Search for the cell housing the specified text and yield its (x, y) center coordinate. 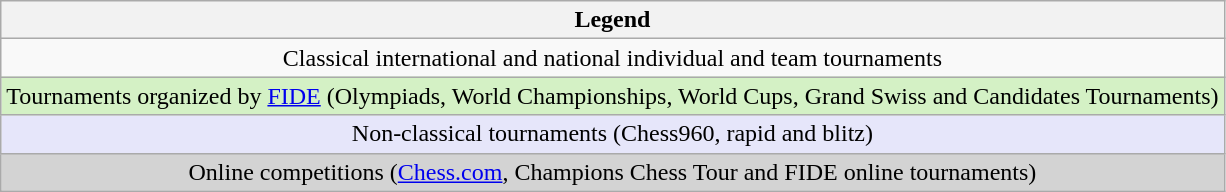
Non-classical tournaments (Chess960, rapid and blitz) (612, 134)
Legend (612, 20)
Classical international and national individual and team tournaments (612, 58)
Online competitions (Chess.com, Champions Chess Tour and FIDE online tournaments) (612, 172)
Tournaments organized by FIDE (Olympiads, World Championships, World Cups, Grand Swiss and Candidates Tournaments) (612, 96)
